Output the (x, y) coordinate of the center of the cell containing the given text.  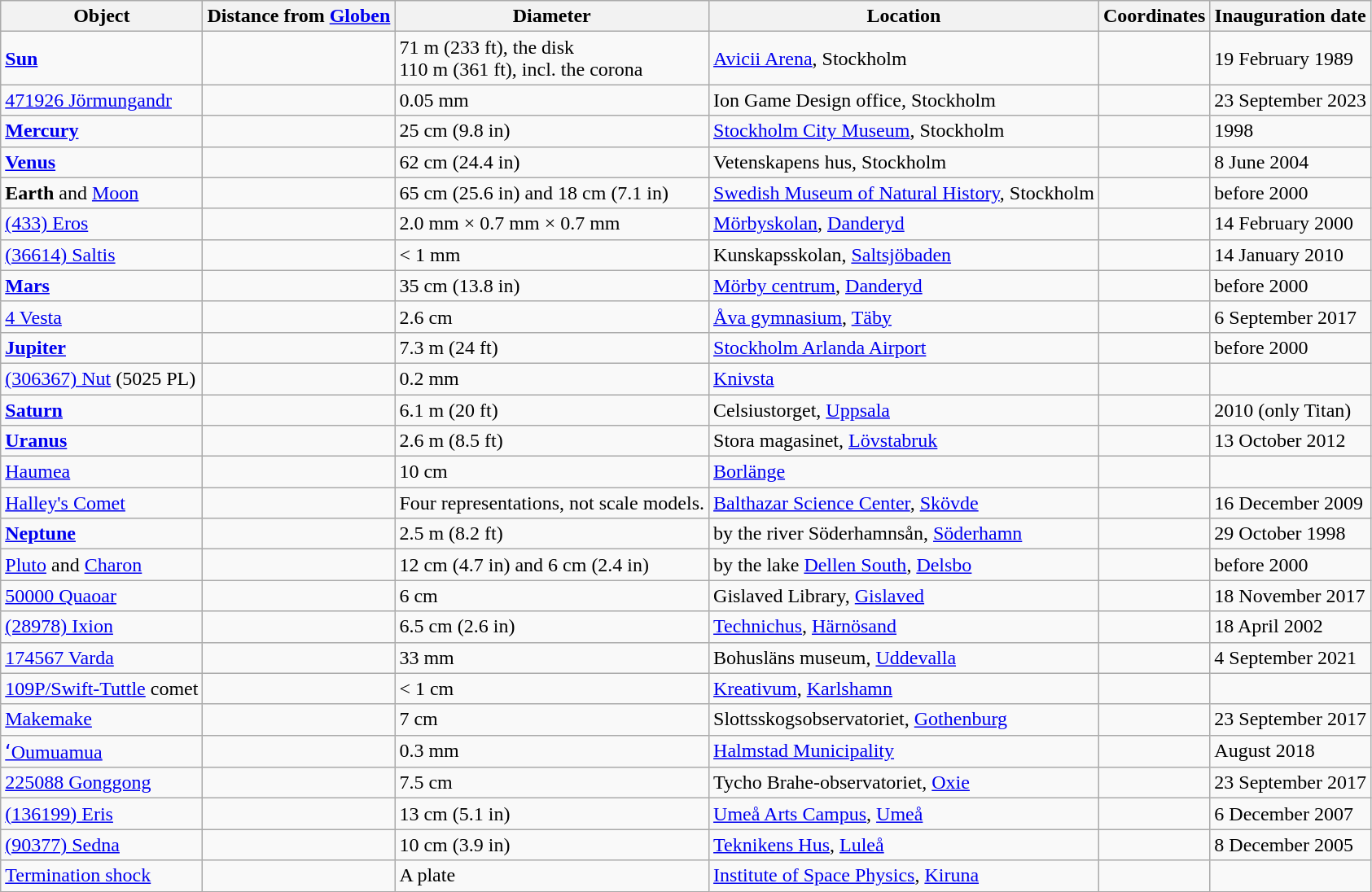
0.3 mm (552, 751)
1998 (1291, 131)
(28978) Ixion (102, 627)
Uranus (102, 441)
8 June 2004 (1291, 162)
25 cm (9.8 in) (552, 131)
Coordinates (1154, 16)
by the river Söderhamnsån, Söderhamn (904, 534)
16 December 2009 (1291, 503)
Avicii Arena, Stockholm (904, 59)
19 February 1989 (1291, 59)
Ion Game Design office, Stockholm (904, 100)
23 September 2023 (1291, 100)
2.6 cm (552, 317)
29 October 1998 (1291, 534)
(433) Eros (102, 224)
ʻOumuamua (102, 751)
14 February 2000 (1291, 224)
Haumea (102, 472)
Vetenskapens hus, Stockholm (904, 162)
7.5 cm (552, 783)
Institute of Space Physics, Kiruna (904, 876)
Technichus, Härnösand (904, 627)
Swedish Museum of Natural History, Stockholm (904, 193)
A plate (552, 876)
(136199) Eris (102, 814)
Termination shock (102, 876)
65 cm (25.6 in) and 18 cm (7.1 in) (552, 193)
174567 Varda (102, 658)
6 September 2017 (1291, 317)
(90377) Sedna (102, 845)
2.6 m (8.5 ft) (552, 441)
Distance from Globen (299, 16)
12 cm (4.7 in) and 6 cm (2.4 in) (552, 565)
Halmstad Municipality (904, 751)
Umeå Arts Campus, Umeå (904, 814)
71 m (233 ft), the disk110 m (361 ft), incl. the corona (552, 59)
2010 (only Titan) (1291, 409)
Slottsskogsobservatoriet, Gothenburg (904, 719)
Jupiter (102, 348)
225088 Gonggong (102, 783)
Gislaved Library, Gislaved (904, 596)
7.3 m (24 ft) (552, 348)
Åva gymnasium, Täby (904, 317)
Inauguration date (1291, 16)
0.05 mm (552, 100)
Four representations, not scale models. (552, 503)
2.0 mm × 0.7 mm × 0.7 mm (552, 224)
35 cm (13.8 in) (552, 286)
Diameter (552, 16)
Kreativum, Karlshamn (904, 689)
33 mm (552, 658)
6.1 m (20 ft) (552, 409)
Halley's Comet (102, 503)
Knivsta (904, 378)
14 January 2010 (1291, 255)
Location (904, 16)
Kunskapsskolan, Saltsjöbaden (904, 255)
10 cm (3.9 in) (552, 845)
< 1 cm (552, 689)
Earth and Moon (102, 193)
Venus (102, 162)
Celsiustorget, Uppsala (904, 409)
Mars (102, 286)
0.2 mm (552, 378)
6 December 2007 (1291, 814)
Neptune (102, 534)
6.5 cm (2.6 in) (552, 627)
Stora magasinet, Lövstabruk (904, 441)
18 April 2002 (1291, 627)
August 2018 (1291, 751)
2.5 m (8.2 ft) (552, 534)
13 cm (5.1 in) (552, 814)
Bohusläns museum, Uddevalla (904, 658)
4 September 2021 (1291, 658)
Makemake (102, 719)
109P/Swift-Tuttle comet (102, 689)
Stockholm Arlanda Airport (904, 348)
7 cm (552, 719)
13 October 2012 (1291, 441)
Mercury (102, 131)
Mörbyskolan, Danderyd (904, 224)
Balthazar Science Center, Skövde (904, 503)
Teknikens Hus, Luleå (904, 845)
Stockholm City Museum, Stockholm (904, 131)
Mörby centrum, Danderyd (904, 286)
Saturn (102, 409)
(306367) Nut (5025 PL) (102, 378)
8 December 2005 (1291, 845)
(36614) Saltis (102, 255)
62 cm (24.4 in) (552, 162)
50000 Quaoar (102, 596)
Object (102, 16)
18 November 2017 (1291, 596)
Pluto and Charon (102, 565)
6 cm (552, 596)
4 Vesta (102, 317)
471926 Jörmungandr (102, 100)
Borlänge (904, 472)
Tycho Brahe-observatoriet, Oxie (904, 783)
< 1 mm (552, 255)
by the lake Dellen South, Delsbo (904, 565)
10 cm (552, 472)
Sun (102, 59)
